Return (X, Y) of the center of cell containing provided text 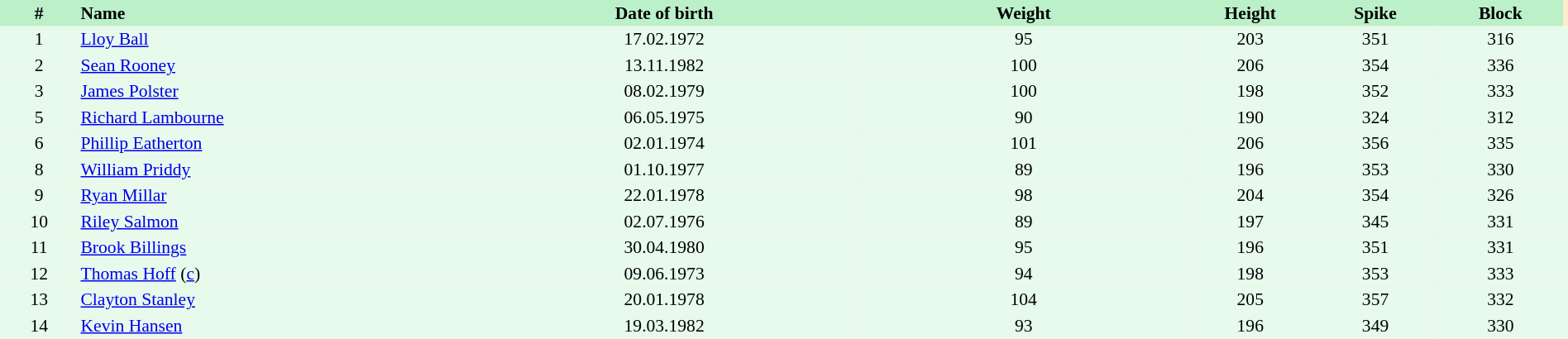
326 (1500, 195)
98 (1024, 195)
Richard Lambourne (273, 117)
Clayton Stanley (273, 299)
8 (39, 169)
13 (39, 299)
2 (39, 65)
James Polster (273, 91)
08.02.1979 (664, 91)
Spike (1374, 13)
02.01.1974 (664, 144)
Phillip Eatherton (273, 144)
02.07.1976 (664, 222)
90 (1024, 117)
6 (39, 144)
352 (1374, 91)
203 (1250, 40)
349 (1374, 326)
Thomas Hoff (c) (273, 274)
Height (1250, 13)
Lloy Ball (273, 40)
01.10.1977 (664, 169)
Date of birth (664, 13)
3 (39, 91)
22.01.1978 (664, 195)
09.06.1973 (664, 274)
Kevin Hansen (273, 326)
William Priddy (273, 169)
205 (1250, 299)
10 (39, 222)
204 (1250, 195)
316 (1500, 40)
19.03.1982 (664, 326)
312 (1500, 117)
Riley Salmon (273, 222)
06.05.1975 (664, 117)
9 (39, 195)
345 (1374, 222)
94 (1024, 274)
335 (1500, 144)
Ryan Millar (273, 195)
12 (39, 274)
13.11.1982 (664, 65)
101 (1024, 144)
Name (273, 13)
30.04.1980 (664, 248)
356 (1374, 144)
Weight (1024, 13)
# (39, 13)
357 (1374, 299)
5 (39, 117)
104 (1024, 299)
Sean Rooney (273, 65)
1 (39, 40)
14 (39, 326)
Block (1500, 13)
324 (1374, 117)
20.01.1978 (664, 299)
Brook Billings (273, 248)
190 (1250, 117)
336 (1500, 65)
197 (1250, 222)
332 (1500, 299)
17.02.1972 (664, 40)
93 (1024, 326)
11 (39, 248)
